Find where the given text appears and provide that cell's center as [x, y] coordinate. 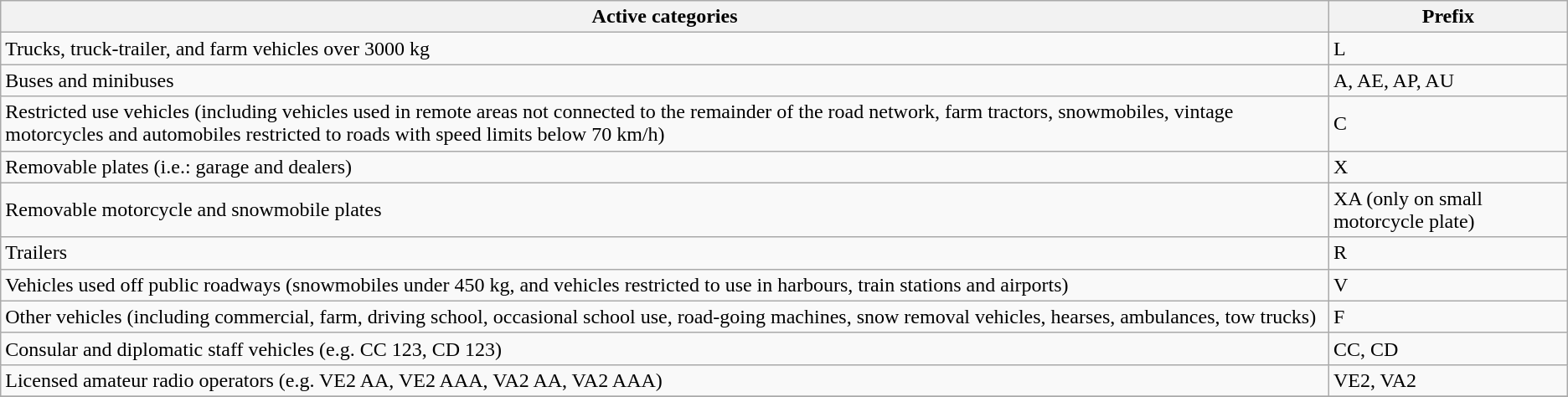
F [1447, 317]
Removable motorcycle and snowmobile plates [665, 209]
L [1447, 49]
Removable plates (i.e.: garage and dealers) [665, 167]
XA (only on small motorcycle plate) [1447, 209]
Consular and diplomatic staff vehicles (e.g. CC 123, CD 123) [665, 348]
VE2, VA2 [1447, 380]
Buses and minibuses [665, 80]
C [1447, 124]
Trucks, truck-trailer, and farm vehicles over 3000 kg [665, 49]
Trailers [665, 253]
X [1447, 167]
A, AE, AP, AU [1447, 80]
Licensed amateur radio operators (e.g. VE2 AA, VE2 AAA, VA2 AA, VA2 AAA) [665, 380]
CC, CD [1447, 348]
V [1447, 285]
Vehicles used off public roadways (snowmobiles under 450 kg, and vehicles restricted to use in harbours, train stations and airports) [665, 285]
Prefix [1447, 17]
R [1447, 253]
Active categories [665, 17]
